Output the [X, Y] coordinate of the center of the cell containing the given text.  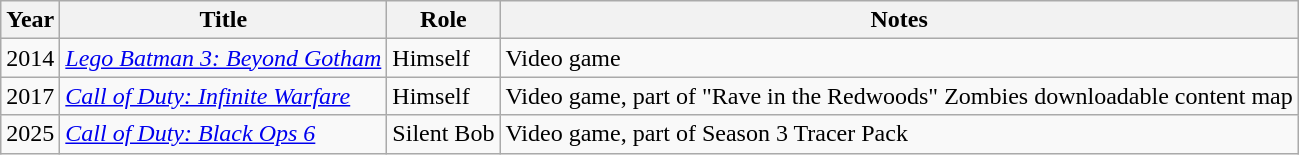
2017 [30, 96]
Year [30, 20]
Silent Bob [444, 134]
Lego Batman 3: Beyond Gotham [224, 58]
Role [444, 20]
Call of Duty: Black Ops 6 [224, 134]
Video game, part of Season 3 Tracer Pack [899, 134]
Notes [899, 20]
Video game, part of "Rave in the Redwoods" Zombies downloadable content map [899, 96]
Video game [899, 58]
2014 [30, 58]
Title [224, 20]
2025 [30, 134]
Call of Duty: Infinite Warfare [224, 96]
